From the cell containing the given text, extract its center point as (X, Y) coordinate. 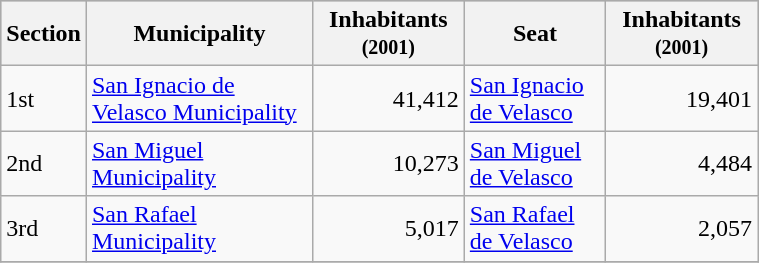
San Ignacio de Velasco Municipality (199, 98)
2nd (44, 164)
San Miguel de Velasco (534, 164)
San Rafael de Velasco (534, 228)
Section (44, 34)
10,273 (388, 164)
1st (44, 98)
San Miguel Municipality (199, 164)
San Rafael Municipality (199, 228)
2,057 (682, 228)
San Ignacio de Velasco (534, 98)
4,484 (682, 164)
Municipality (199, 34)
5,017 (388, 228)
3rd (44, 228)
41,412 (388, 98)
Seat (534, 34)
19,401 (682, 98)
